Detect which cell encompasses the target text, then output its (X, Y) center coordinate. 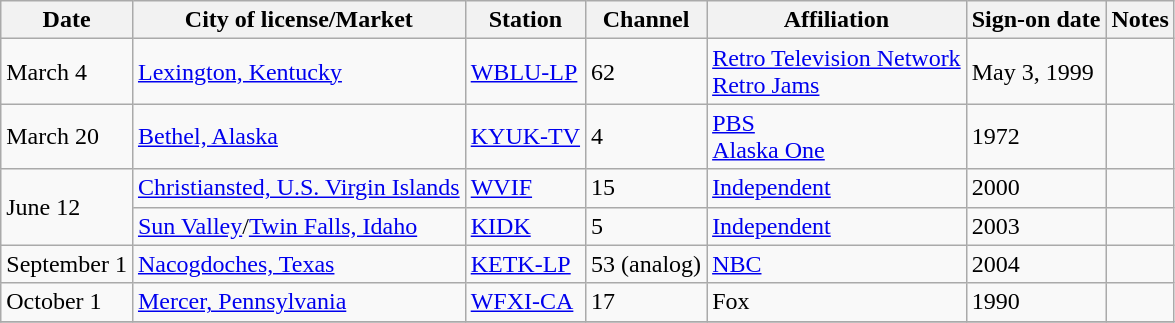
WFXI-CA (525, 302)
Sun Valley/Twin Falls, Idaho (298, 226)
Nacogdoches, Texas (298, 264)
4 (646, 136)
September 1 (67, 264)
17 (646, 302)
October 1 (67, 302)
62 (646, 72)
WVIF (525, 188)
NBC (837, 264)
March 20 (67, 136)
May 3, 1999 (1036, 72)
Notes (1140, 20)
15 (646, 188)
Bethel, Alaska (298, 136)
Date (67, 20)
1990 (1036, 302)
2004 (1036, 264)
Lexington, Kentucky (298, 72)
Mercer, Pennsylvania (298, 302)
5 (646, 226)
2000 (1036, 188)
WBLU-LP (525, 72)
KIDK (525, 226)
KYUK-TV (525, 136)
Sign-on date (1036, 20)
City of license/Market (298, 20)
March 4 (67, 72)
Affiliation (837, 20)
June 12 (67, 207)
PBS Alaska One (837, 136)
Fox (837, 302)
Christiansted, U.S. Virgin Islands (298, 188)
53 (analog) (646, 264)
Channel (646, 20)
Retro Television Network Retro Jams (837, 72)
1972 (1036, 136)
Station (525, 20)
2003 (1036, 226)
KETK-LP (525, 264)
